Output the (x, y) coordinate of the center of the cell containing the given text.  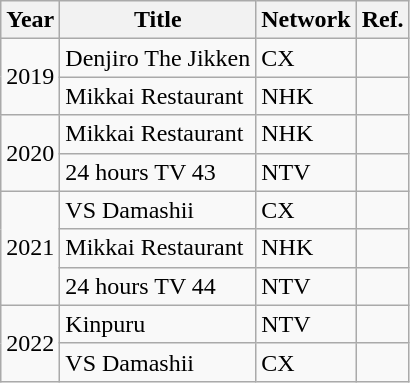
Denjiro The Jikken (158, 58)
Year (30, 20)
24 hours TV 43 (158, 172)
24 hours TV 44 (158, 286)
Network (306, 20)
Kinpuru (158, 324)
Title (158, 20)
Ref. (382, 20)
2020 (30, 153)
2022 (30, 343)
2019 (30, 77)
2021 (30, 248)
